Identify which cell holds the provided text, then report its (X, Y) central coordinate. 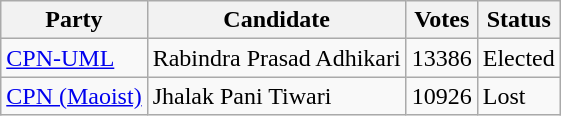
CPN-UML (74, 58)
Status (518, 20)
Candidate (276, 20)
Rabindra Prasad Adhikari (276, 58)
Lost (518, 96)
10926 (442, 96)
CPN (Maoist) (74, 96)
Elected (518, 58)
Jhalak Pani Tiwari (276, 96)
13386 (442, 58)
Party (74, 20)
Votes (442, 20)
